Return (x, y) of the center of cell containing provided text 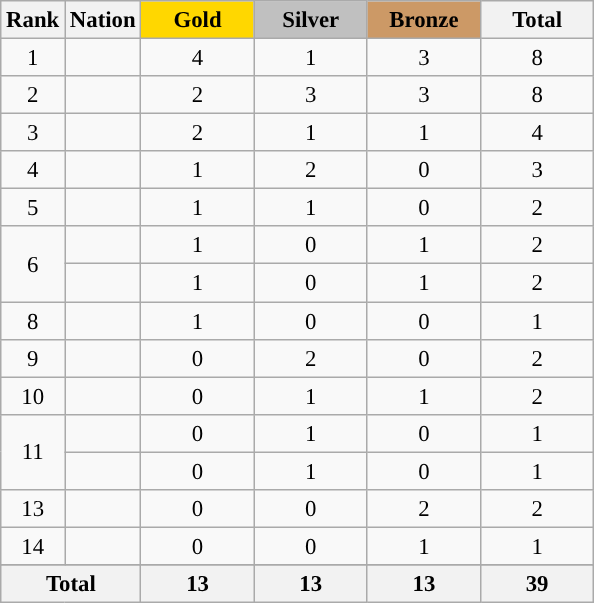
Rank (33, 20)
10 (33, 396)
39 (538, 584)
Gold (198, 20)
Nation (103, 20)
14 (33, 546)
Silver (310, 20)
9 (33, 358)
6 (33, 264)
11 (33, 452)
Bronze (424, 20)
5 (33, 208)
